Detect which cell encompasses the target text, then output its [X, Y] center coordinate. 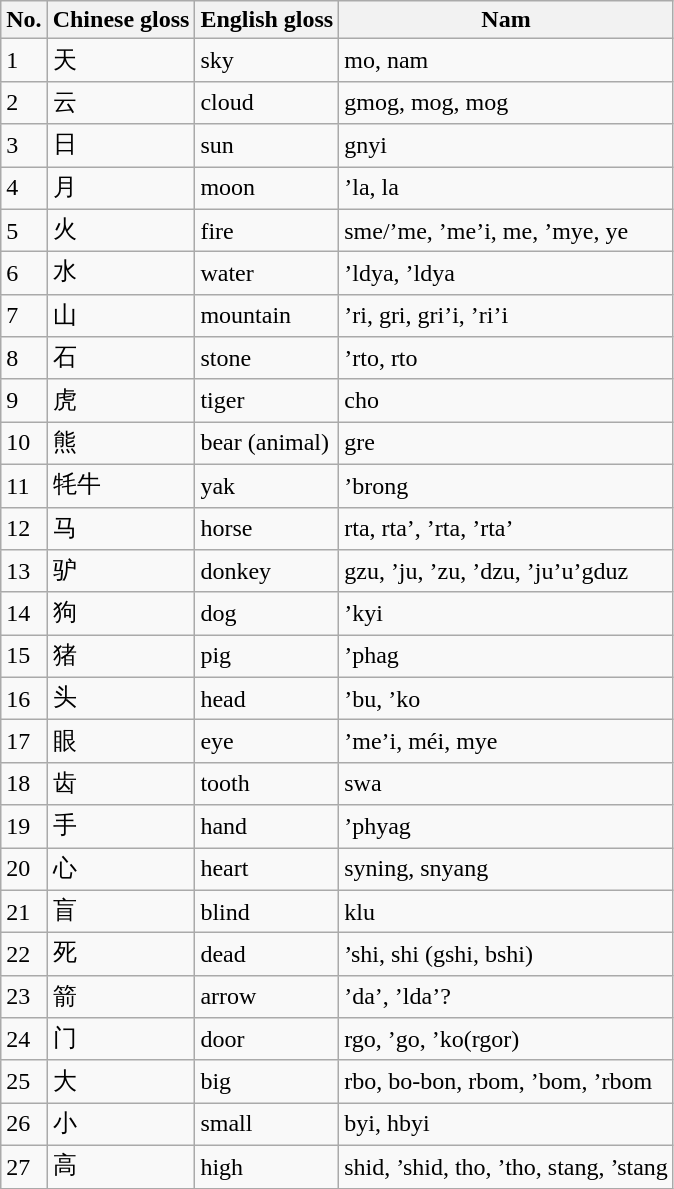
2 [24, 102]
mountain [267, 316]
’ri, gri, gri’i, ’ri’i [506, 316]
dog [267, 614]
gnyi [506, 146]
14 [24, 614]
big [267, 1082]
sun [267, 146]
arrow [267, 996]
byi, hbyi [506, 1124]
19 [24, 826]
sky [267, 60]
22 [24, 954]
16 [24, 698]
door [267, 1040]
dead [267, 954]
English gloss [267, 20]
11 [24, 486]
small [267, 1124]
swa [506, 784]
cho [506, 400]
3 [24, 146]
6 [24, 274]
7 [24, 316]
24 [24, 1040]
10 [24, 444]
小 [121, 1124]
手 [121, 826]
13 [24, 572]
门 [121, 1040]
’shi, shi (gshi, bshi) [506, 954]
’me’i, méi, mye [506, 742]
water [267, 274]
马 [121, 528]
’phyag [506, 826]
9 [24, 400]
’kyi [506, 614]
天 [121, 60]
5 [24, 230]
火 [121, 230]
heart [267, 870]
8 [24, 358]
齿 [121, 784]
horse [267, 528]
hand [267, 826]
1 [24, 60]
熊 [121, 444]
eye [267, 742]
26 [24, 1124]
20 [24, 870]
头 [121, 698]
眼 [121, 742]
’la, la [506, 188]
fire [267, 230]
gmog, mog, mog [506, 102]
donkey [267, 572]
moon [267, 188]
rgo, ’go, ’ko(rgor) [506, 1040]
23 [24, 996]
4 [24, 188]
水 [121, 274]
pig [267, 656]
gre [506, 444]
27 [24, 1166]
’ldya, ’ldya [506, 274]
high [267, 1166]
sme/’me, ’me’i, me, ’mye, ye [506, 230]
狗 [121, 614]
25 [24, 1082]
月 [121, 188]
rta, rta’, ’rta, ’rta’ [506, 528]
箭 [121, 996]
klu [506, 912]
’phag [506, 656]
shid, ’shid, tho, ’tho, stang, ’stang [506, 1166]
云 [121, 102]
盲 [121, 912]
猪 [121, 656]
死 [121, 954]
牦牛 [121, 486]
21 [24, 912]
blind [267, 912]
bear (animal) [267, 444]
Chinese gloss [121, 20]
虎 [121, 400]
Nam [506, 20]
日 [121, 146]
gzu, ’ju, ’zu, ’dzu, ’ju’u’gduz [506, 572]
高 [121, 1166]
驴 [121, 572]
head [267, 698]
12 [24, 528]
cloud [267, 102]
’rto, rto [506, 358]
rbo, bo-bon, rbom, ’bom, ’rbom [506, 1082]
yak [267, 486]
心 [121, 870]
No. [24, 20]
石 [121, 358]
tiger [267, 400]
’bu, ’ko [506, 698]
15 [24, 656]
’da’, ’lda’? [506, 996]
大 [121, 1082]
mo, nam [506, 60]
syning, snyang [506, 870]
山 [121, 316]
’brong [506, 486]
tooth [267, 784]
17 [24, 742]
stone [267, 358]
18 [24, 784]
